Detect which cell encompasses the target text, then output its (x, y) center coordinate. 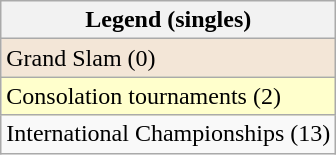
International Championships (13) (168, 134)
Grand Slam (0) (168, 58)
Consolation tournaments (2) (168, 96)
Legend (singles) (168, 20)
